Scan for the cell matching the given text and deliver its (X, Y) coordinate at center. 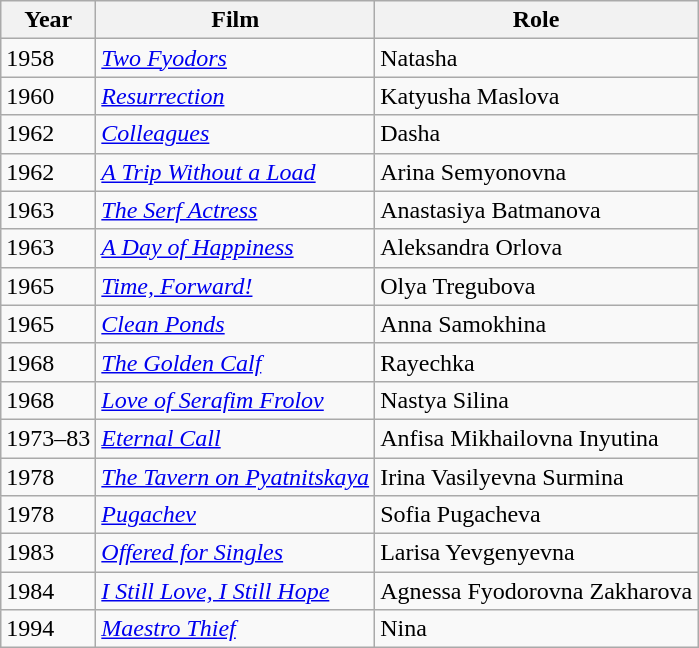
Aleksandra Orlova (536, 248)
Role (536, 20)
Film (236, 20)
Maestro Thief (236, 629)
Clean Ponds (236, 324)
Dasha (536, 134)
Time, Forward! (236, 286)
Arina Semyonovna (536, 172)
Pugachev (236, 515)
Nina (536, 629)
Anastasiya Batmanova (536, 210)
Two Fyodors (236, 58)
The Golden Calf (236, 362)
Irina Vasilyevna Surmina (536, 477)
Rayechka (536, 362)
Larisa Yevgenyevna (536, 553)
1983 (48, 553)
The Tavern on Pyatnitskaya (236, 477)
1994 (48, 629)
Nastya Silina (536, 400)
The Serf Actress (236, 210)
1984 (48, 591)
Offered for Singles (236, 553)
Katyusha Maslova (536, 96)
Sofia Pugacheva (536, 515)
Anfisa Mikhailovna Inyutina (536, 438)
Agnessa Fyodorovna Zakharova (536, 591)
Eternal Call (236, 438)
Natasha (536, 58)
Colleagues (236, 134)
1958 (48, 58)
1973–83 (48, 438)
Year (48, 20)
Love of Serafim Frolov (236, 400)
1960 (48, 96)
A Trip Without a Load (236, 172)
Olya Tregubova (536, 286)
A Day of Happiness (236, 248)
I Still Love, I Still Hope (236, 591)
Anna Samokhina (536, 324)
Resurrection (236, 96)
